Provide the (X, Y) coordinate of the cell's center where the given text is located.  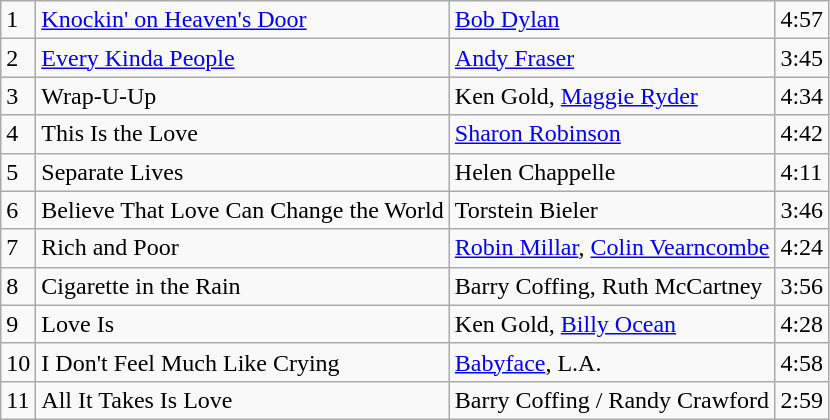
10 (18, 362)
4:57 (802, 20)
Ken Gold, Billy Ocean (612, 324)
Bob Dylan (612, 20)
5 (18, 172)
4:34 (802, 96)
Andy Fraser (612, 58)
4:42 (802, 134)
6 (18, 210)
Babyface, L.A. (612, 362)
Knockin' on Heaven's Door (242, 20)
Rich and Poor (242, 248)
4:28 (802, 324)
Torstein Bieler (612, 210)
Barry Coffing, Ruth McCartney (612, 286)
2:59 (802, 400)
3:46 (802, 210)
4:58 (802, 362)
11 (18, 400)
Wrap-U-Up (242, 96)
Separate Lives (242, 172)
Every Kinda People (242, 58)
Believe That Love Can Change the World (242, 210)
4 (18, 134)
Ken Gold, Maggie Ryder (612, 96)
Cigarette in the Rain (242, 286)
4:24 (802, 248)
I Don't Feel Much Like Crying (242, 362)
1 (18, 20)
All It Takes Is Love (242, 400)
Sharon Robinson (612, 134)
Love Is (242, 324)
4:11 (802, 172)
3:56 (802, 286)
This Is the Love (242, 134)
Barry Coffing / Randy Crawford (612, 400)
Helen Chappelle (612, 172)
3 (18, 96)
3:45 (802, 58)
Robin Millar, Colin Vearncombe (612, 248)
7 (18, 248)
9 (18, 324)
2 (18, 58)
8 (18, 286)
